Output the (x, y) coordinate of the center of the cell containing the given text.  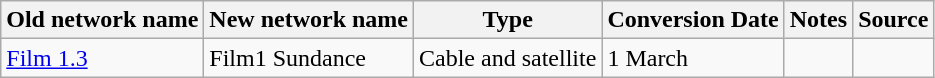
Type (508, 20)
1 March (693, 58)
New network name (309, 20)
Notes (818, 20)
Film 1.3 (102, 58)
Old network name (102, 20)
Source (894, 20)
Film1 Sundance (309, 58)
Cable and satellite (508, 58)
Conversion Date (693, 20)
